Extract the [X, Y] coordinate from the center of the cell holding the provided text.  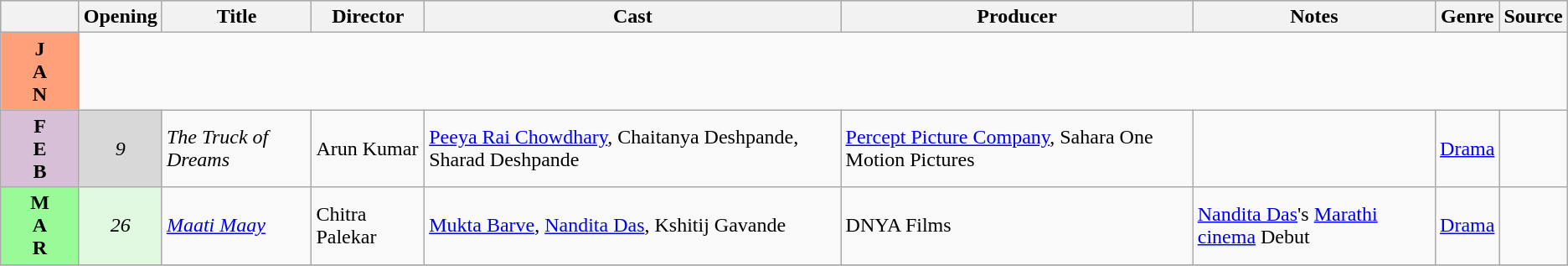
Source [1533, 17]
Mukta Barve, Nandita Das, Kshitij Gavande [633, 226]
9 [121, 149]
Maati Maay [236, 226]
Director [369, 17]
MAR [40, 226]
Peeya Rai Chowdhary, Chaitanya Deshpande, Sharad Deshpande [633, 149]
DNYA Films [1017, 226]
Genre [1467, 17]
Arun Kumar [369, 149]
JAN [40, 71]
Opening [121, 17]
Producer [1017, 17]
Notes [1313, 17]
Chitra Palekar [369, 226]
FEB [40, 149]
Percept Picture Company, Sahara One Motion Pictures [1017, 149]
Title [236, 17]
Cast [633, 17]
26 [121, 226]
Nandita Das's Marathi cinema Debut [1313, 226]
The Truck of Dreams [236, 149]
